Find where the given text appears and provide that cell's center as [x, y] coordinate. 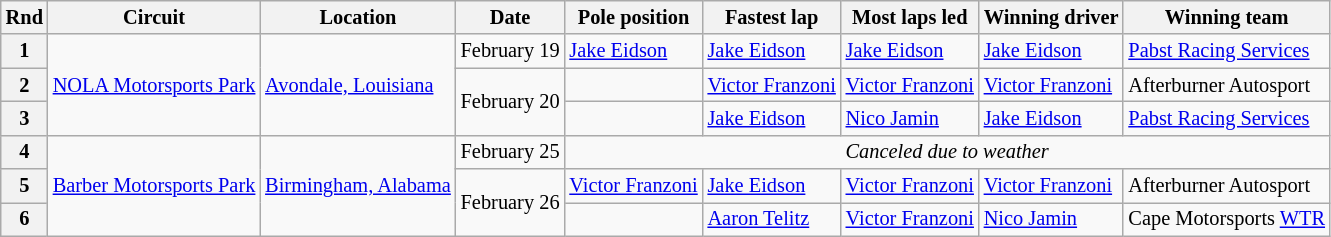
Pole position [633, 17]
6 [24, 219]
3 [24, 118]
Aaron Telitz [772, 219]
February 26 [510, 202]
Canceled due to weather [946, 152]
Circuit [154, 17]
1 [24, 51]
Rnd [24, 17]
February 25 [510, 152]
NOLA Motorsports Park [154, 84]
4 [24, 152]
2 [24, 85]
Date [510, 17]
Winning driver [1052, 17]
Winning team [1226, 17]
February 20 [510, 102]
Location [358, 17]
Avondale, Louisiana [358, 84]
Most laps led [910, 17]
Fastest lap [772, 17]
Birmingham, Alabama [358, 186]
Barber Motorsports Park [154, 186]
February 19 [510, 51]
Cape Motorsports WTR [1226, 219]
5 [24, 186]
